Scan for the cell matching the given text and deliver its [x, y] coordinate at center. 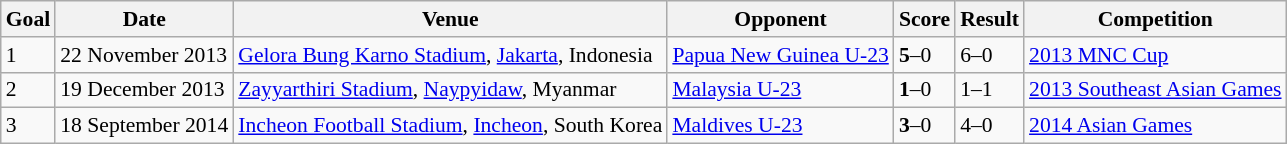
1–1 [990, 90]
Date [144, 19]
2013 Southeast Asian Games [1156, 90]
5–0 [924, 55]
1 [28, 55]
Incheon Football Stadium, Incheon, South Korea [450, 126]
Goal [28, 19]
2 [28, 90]
Zayyarthiri Stadium, Naypyidaw, Myanmar [450, 90]
Malaysia U-23 [780, 90]
Venue [450, 19]
6–0 [990, 55]
1–0 [924, 90]
Maldives U-23 [780, 126]
22 November 2013 [144, 55]
18 September 2014 [144, 126]
Score [924, 19]
4–0 [990, 126]
2013 MNC Cup [1156, 55]
3 [28, 126]
Opponent [780, 19]
Result [990, 19]
Papua New Guinea U-23 [780, 55]
2014 Asian Games [1156, 126]
Gelora Bung Karno Stadium, Jakarta, Indonesia [450, 55]
Competition [1156, 19]
3–0 [924, 126]
19 December 2013 [144, 90]
